Output the [x, y] coordinate of the center of the cell containing the given text.  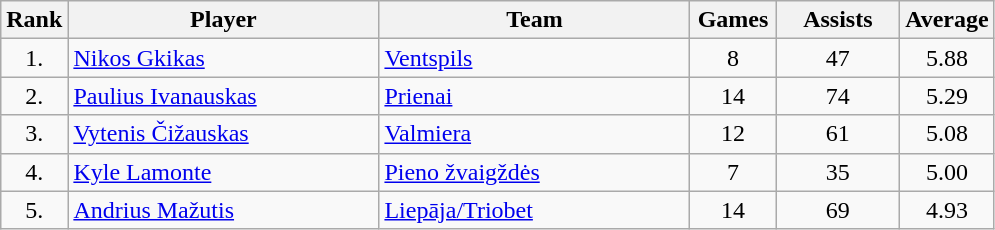
8 [733, 58]
5.88 [948, 58]
Paulius Ivanauskas [224, 96]
69 [838, 210]
61 [838, 134]
Kyle Lamonte [224, 172]
2. [34, 96]
Games [733, 20]
5.29 [948, 96]
Prienai [534, 96]
Vytenis Čižauskas [224, 134]
Liepāja/Triobet [534, 210]
4.93 [948, 210]
4. [34, 172]
Rank [34, 20]
Average [948, 20]
5.08 [948, 134]
47 [838, 58]
Nikos Gkikas [224, 58]
5. [34, 210]
Ventspils [534, 58]
7 [733, 172]
Valmiera [534, 134]
Pieno žvaigždės [534, 172]
74 [838, 96]
5.00 [948, 172]
Andrius Mažutis [224, 210]
35 [838, 172]
1. [34, 58]
12 [733, 134]
Player [224, 20]
Assists [838, 20]
Team [534, 20]
3. [34, 134]
